Detect which cell encompasses the target text, then output its [x, y] center coordinate. 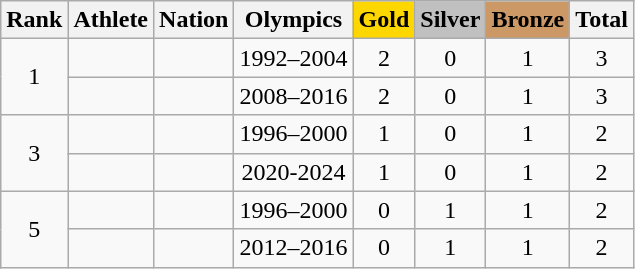
2008–2016 [294, 96]
2020-2024 [294, 172]
Rank [34, 20]
Athlete [111, 20]
5 [34, 229]
1992–2004 [294, 58]
Bronze [528, 20]
Silver [450, 20]
Nation [194, 20]
Total [602, 20]
2012–2016 [294, 248]
Gold [384, 20]
Olympics [294, 20]
